Extract the (X, Y) coordinate from the center of the cell holding the provided text.  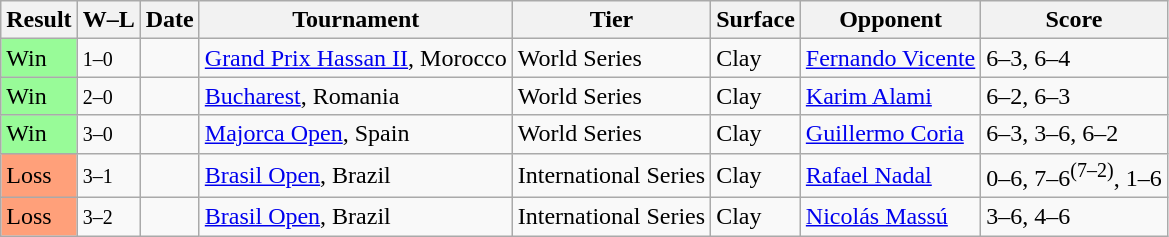
1–0 (108, 58)
3–2 (108, 217)
6–3, 6–4 (1074, 58)
Opponent (890, 20)
Result (39, 20)
6–3, 3–6, 6–2 (1074, 134)
0–6, 7–6(7–2), 1–6 (1074, 176)
Rafael Nadal (890, 176)
Score (1074, 20)
6–2, 6–3 (1074, 96)
W–L (108, 20)
3–0 (108, 134)
Bucharest, Romania (356, 96)
Grand Prix Hassan II, Morocco (356, 58)
Date (170, 20)
Surface (756, 20)
3–6, 4–6 (1074, 217)
Fernando Vicente (890, 58)
2–0 (108, 96)
Guillermo Coria (890, 134)
Tier (611, 20)
Nicolás Massú (890, 217)
Tournament (356, 20)
Majorca Open, Spain (356, 134)
3–1 (108, 176)
Karim Alami (890, 96)
